From the cell containing the given text, extract its center point as (x, y) coordinate. 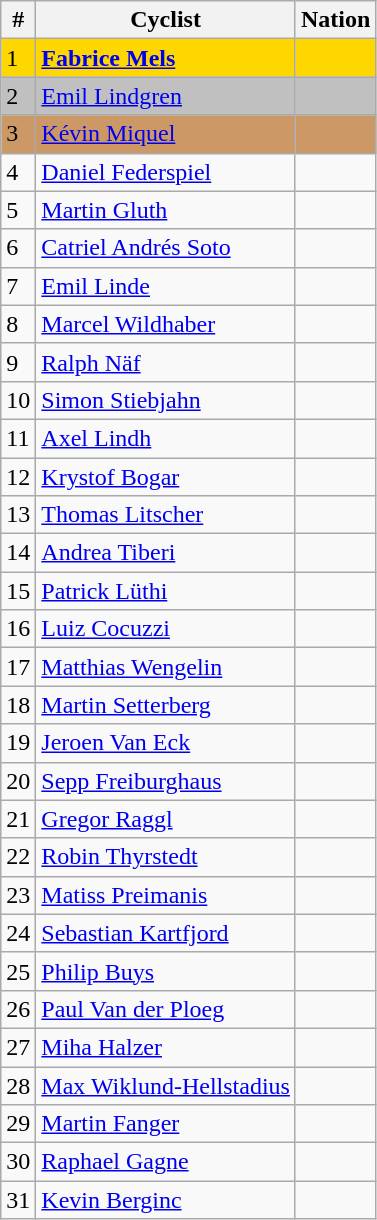
10 (18, 400)
22 (18, 857)
Andrea Tiberi (166, 553)
Nation (335, 20)
3 (18, 134)
7 (18, 286)
Robin Thyrstedt (166, 857)
Catriel Andrés Soto (166, 248)
4 (18, 172)
21 (18, 819)
14 (18, 553)
Martin Setterberg (166, 705)
Philip Buys (166, 971)
13 (18, 515)
Miha Halzer (166, 1047)
16 (18, 629)
25 (18, 971)
1 (18, 58)
20 (18, 781)
6 (18, 248)
Gregor Raggl (166, 819)
Martin Fanger (166, 1124)
Marcel Wildhaber (166, 324)
Fabrice Mels (166, 58)
Martin Gluth (166, 210)
29 (18, 1124)
23 (18, 895)
Sebastian Kartfjord (166, 933)
Raphael Gagne (166, 1162)
24 (18, 933)
Sepp Freiburghaus (166, 781)
15 (18, 591)
18 (18, 705)
2 (18, 96)
Luiz Cocuzzi (166, 629)
9 (18, 362)
Paul Van der Ploeg (166, 1009)
Kévin Miquel (166, 134)
26 (18, 1009)
Max Wiklund-Hellstadius (166, 1085)
Patrick Lüthi (166, 591)
5 (18, 210)
Ralph Näf (166, 362)
Simon Stiebjahn (166, 400)
28 (18, 1085)
Cyclist (166, 20)
Matiss Preimanis (166, 895)
Kevin Berginc (166, 1200)
Jeroen Van Eck (166, 743)
Thomas Litscher (166, 515)
Daniel Federspiel (166, 172)
11 (18, 438)
17 (18, 667)
Axel Lindh (166, 438)
27 (18, 1047)
19 (18, 743)
8 (18, 324)
31 (18, 1200)
Krystof Bogar (166, 477)
Emil Lindgren (166, 96)
Emil Linde (166, 286)
30 (18, 1162)
12 (18, 477)
# (18, 20)
Matthias Wengelin (166, 667)
